Determine the [X, Y] coordinate at the center of the cell enclosing the given text.  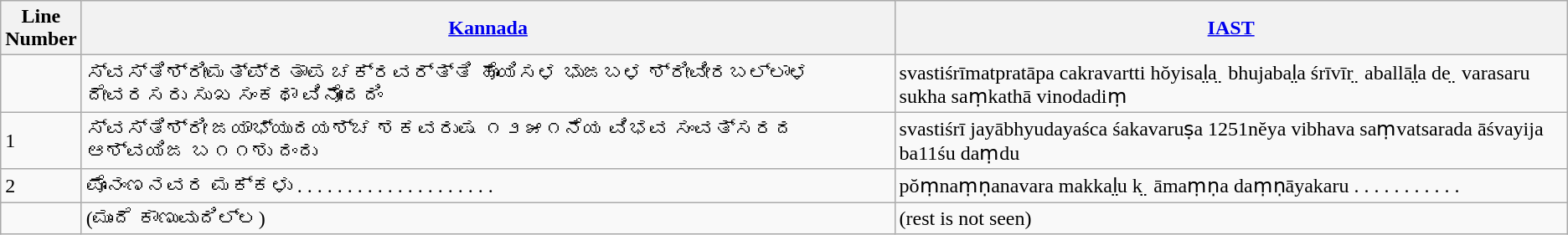
(ಮುಂದೆ ಕಾಣುವುದಿಲ್ಲ) [487, 218]
svastiśrī jayābhyudayaśca śakavaruṣa 1251nĕya vibhava saṃvatsarada āśvayija ba11śu daṃdu [1231, 140]
IAST [1231, 28]
svastiśrīmatpratāpa cakravartti hŏyisal̤a ̤ bhujabal̤a śrīvīr ̤ aballāl̤a de ̤ varasaru sukha saṃkathā vinodadiṃ [1231, 84]
ಪೊಂನಂಣನವರ ಮಕ್ಕಳು . . . . . . . . . . . . . . . . . . . . [487, 186]
ಸ್ವಸ್ತಿಶ್ರೀ ಜಯಾಭ್ಯುದಯಶ್ಚ ಶಕವರುಷ ೧೨೫೧ನೆಯ ವಿಭವ ಸಂವತ್ಸರದ ಆಶ್ವಯಿಜ ಬ೧೧ಶು ದಂದು [487, 140]
ಸ್ವಸ್ತಿಶ್ರೀಮತ್ಪ್ರತಾಪ ಚಕ್ರವರ್ತ್ತಿ ಹೊಯಿಸಳ ಭುಜಬಳ ಶ್ರೀವೀರಬಲ್ಲಾಳ ದೇವರಸರು ಸುಖ ಸಂಕಥಾ ವಿನೋದದಿಂ [487, 84]
(rest is not seen) [1231, 218]
2 [41, 186]
LineNumber [41, 28]
pŏṃnaṃṇanavara makkal̤u k ̤ āmaṃṇa daṃṇāyakaru . . . . . . . . . . . [1231, 186]
Kannada [487, 28]
1 [41, 140]
